Provide the [x, y] coordinate of the cell's center where the given text is located.  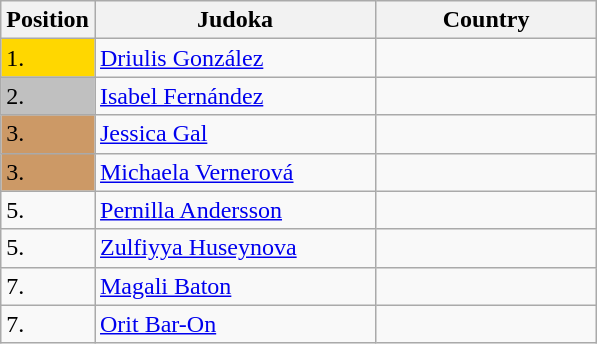
Judoka [234, 20]
Michaela Vernerová [234, 172]
Zulfiyya Huseynova [234, 248]
Orit Bar-On [234, 324]
Jessica Gal [234, 134]
Isabel Fernández [234, 96]
Driulis González [234, 58]
2. [48, 96]
Country [486, 20]
Position [48, 20]
Pernilla Andersson [234, 210]
Magali Baton [234, 286]
1. [48, 58]
